Return the (x, y) coordinate for the center point of the cell that contains the specified text.  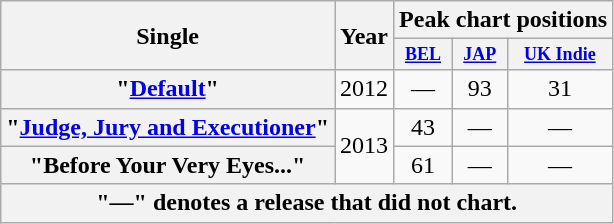
2012 (364, 89)
Single (168, 36)
BEL (424, 54)
Year (364, 36)
"Default" (168, 89)
31 (560, 89)
43 (424, 127)
2013 (364, 146)
Peak chart positions (504, 20)
61 (424, 165)
"Judge, Jury and Executioner" (168, 127)
UK Indie (560, 54)
JAP (480, 54)
"Before Your Very Eyes..." (168, 165)
93 (480, 89)
"—" denotes a release that did not chart. (307, 203)
